Pinpoint the cell where the given text exists, returning its [x, y] midpoint coordinate. 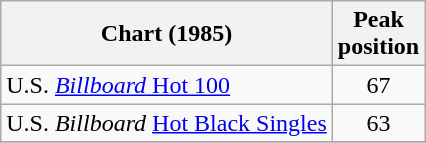
63 [378, 123]
U.S. Billboard Hot Black Singles [167, 123]
U.S. Billboard Hot 100 [167, 85]
Chart (1985) [167, 34]
Peakposition [378, 34]
67 [378, 85]
